Return (x, y) of the center of cell containing provided text 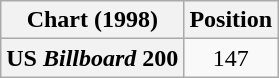
Position (231, 20)
147 (231, 58)
Chart (1998) (92, 20)
US Billboard 200 (92, 58)
